Determine the (X, Y) coordinate at the center of the cell enclosing the given text.  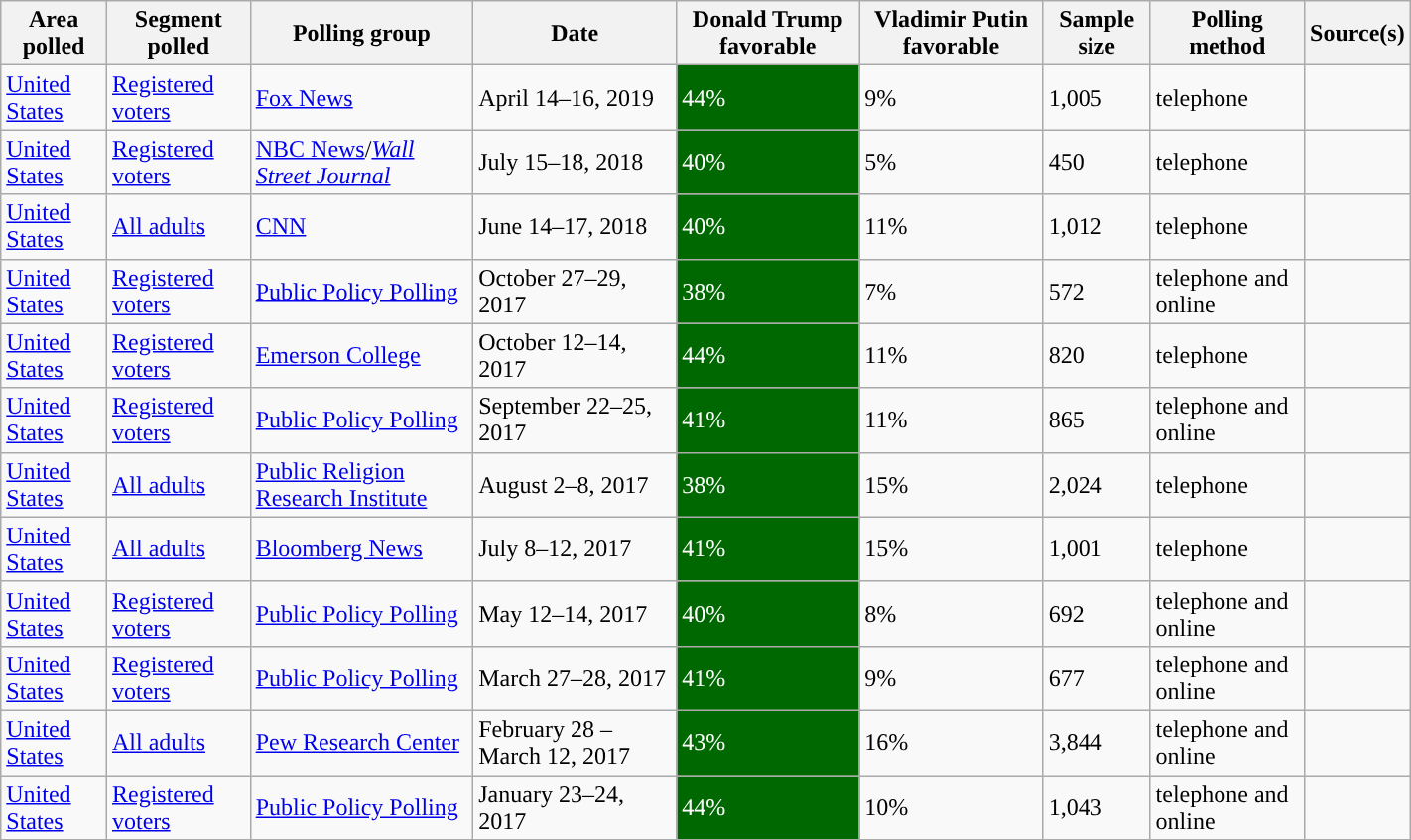
CNN (361, 226)
April 14–16, 2019 (576, 97)
Pew Research Center (361, 742)
August 2–8, 2017 (576, 484)
865 (1096, 420)
Source(s) (1357, 34)
February 28 – March 12, 2017 (576, 742)
2,024 (1096, 484)
Vladimir Putin favorable (951, 34)
5% (951, 163)
677 (1096, 678)
692 (1096, 613)
Area polled (54, 34)
1,001 (1096, 549)
10% (951, 807)
1,043 (1096, 807)
September 22–25, 2017 (576, 420)
16% (951, 742)
Donald Trump favorable (768, 34)
July 15–18, 2018 (576, 163)
7% (951, 292)
NBC News/Wall Street Journal (361, 163)
July 8–12, 2017 (576, 549)
1,012 (1096, 226)
October 27–29, 2017 (576, 292)
Segment polled (179, 34)
43% (768, 742)
3,844 (1096, 742)
January 23–24, 2017 (576, 807)
Sample size (1096, 34)
Public Religion Research Institute (361, 484)
March 27–28, 2017 (576, 678)
Bloomberg News (361, 549)
Polling method (1226, 34)
572 (1096, 292)
820 (1096, 355)
8% (951, 613)
Fox News (361, 97)
Date (576, 34)
450 (1096, 163)
June 14–17, 2018 (576, 226)
Polling group (361, 34)
Emerson College (361, 355)
1,005 (1096, 97)
October 12–14, 2017 (576, 355)
May 12–14, 2017 (576, 613)
